From the cell containing the given text, extract its center point as [x, y] coordinate. 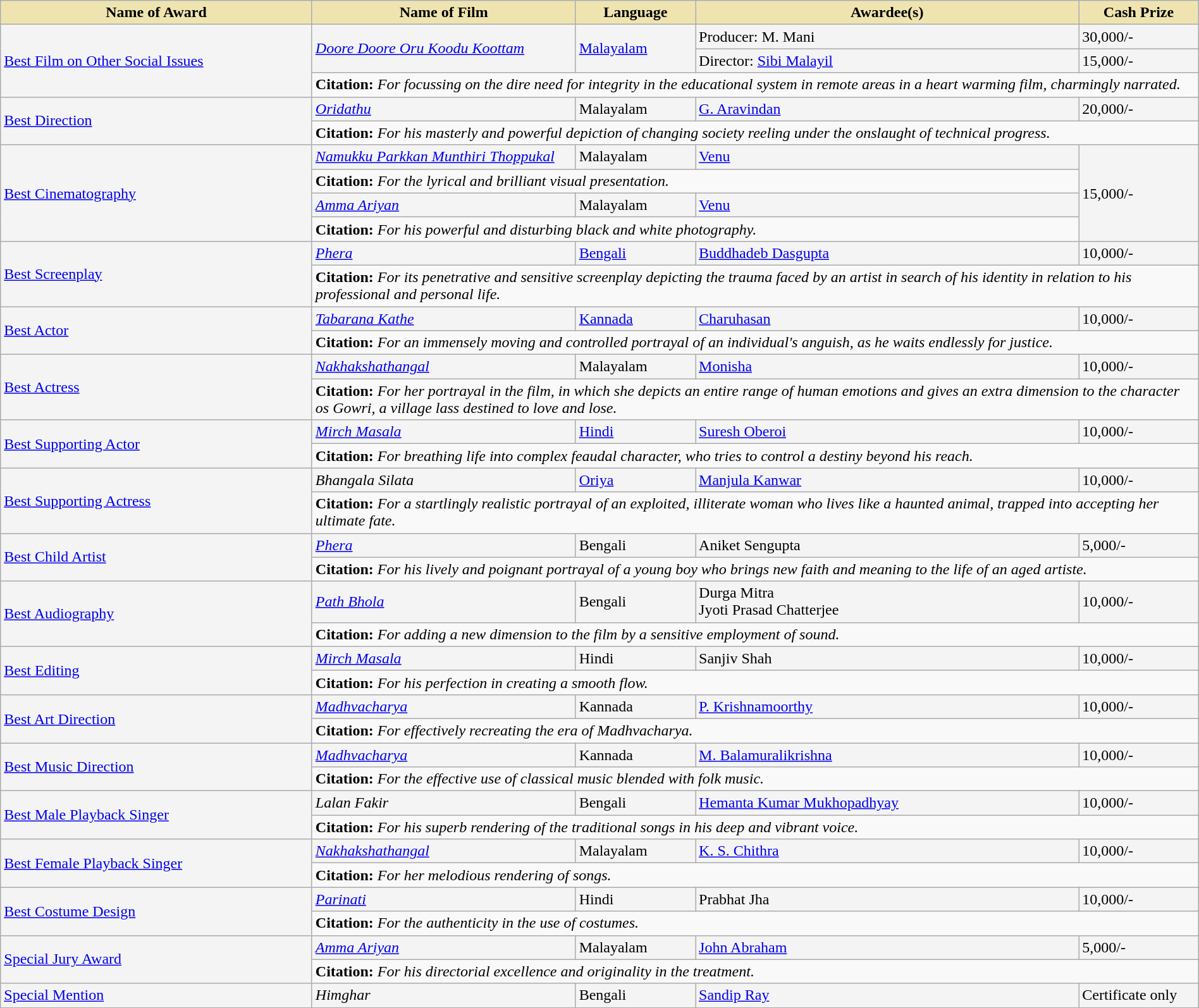
Name of Film [444, 13]
Citation: For his directorial excellence and originality in the treatment. [755, 971]
Cash Prize [1138, 13]
Certificate only [1138, 995]
K. S. Chithra [887, 851]
Best Audiography [157, 613]
Citation: For the authenticity in the use of costumes. [755, 923]
Manjula Kanwar [887, 480]
Citation: For focussing on the dire need for integrity in the educational system in remote areas in a heart warming film, charmingly narrated. [755, 85]
Best Art Direction [157, 718]
Charuhasan [887, 318]
Citation: For effectively recreating the era of Madhvacharya. [755, 730]
Parinati [444, 899]
Best Cinematography [157, 193]
Hemanta Kumar Mukhopadhyay [887, 803]
John Abraham [887, 947]
Best Film on Other Social Issues [157, 61]
Citation: For his superb rendering of the traditional songs in his deep and vibrant voice. [755, 827]
Best Music Direction [157, 766]
Himghar [444, 995]
Prabhat Jha [887, 899]
Citation: For his lively and poignant portrayal of a young boy who brings new faith and meaning to the life of an aged artiste. [755, 569]
Monisha [887, 367]
Citation: For his masterly and powerful depiction of changing society reeling under the onslaught of technical progress. [755, 133]
Bhangala Silata [444, 480]
Citation: For his powerful and disturbing black and white photography. [695, 229]
Name of Award [157, 13]
Path Bhola [444, 602]
Best Female Playback Singer [157, 863]
Director: Sibi Malayil [887, 61]
P. Krishnamoorthy [887, 706]
Namukku Parkkan Munthiri Thoppukal [444, 157]
30,000/- [1138, 37]
Lalan Fakir [444, 803]
Best Direction [157, 121]
Best Supporting Actor [157, 444]
Citation: For an immensely moving and controlled portrayal of an individual's anguish, as he waits endlessly for justice. [755, 343]
Special Jury Award [157, 959]
Best Child Artist [157, 557]
Special Mention [157, 995]
Citation: For the effective use of classical music blended with folk music. [755, 779]
Doore Doore Oru Koodu Koottam [444, 49]
Best Costume Design [157, 911]
Best Actor [157, 330]
20,000/- [1138, 109]
Oridathu [444, 109]
Durga MitraJyoti Prasad Chatterjee [887, 602]
Suresh Oberoi [887, 432]
G. Aravindan [887, 109]
Oriya [635, 480]
Citation: For her melodious rendering of songs. [755, 875]
Sanjiv Shah [887, 658]
Citation: For the lyrical and brilliant visual presentation. [695, 181]
Buddhadeb Dasgupta [887, 253]
Citation: For adding a new dimension to the film by a sensitive employment of sound. [755, 634]
Citation: For his perfection in creating a smooth flow. [755, 682]
Best Male Playback Singer [157, 815]
Awardee(s) [887, 13]
Aniket Sengupta [887, 545]
Language [635, 13]
Best Actress [157, 387]
M. Balamuralikrishna [887, 754]
Best Screenplay [157, 273]
Sandip Ray [887, 995]
Producer: M. Mani [887, 37]
Tabarana Kathe [444, 318]
Best Supporting Actress [157, 501]
Best Editing [157, 670]
Citation: For breathing life into complex feaudal character, who tries to control a destiny beyond his reach. [755, 456]
